Output the [X, Y] coordinate of the center of the cell containing the given text.  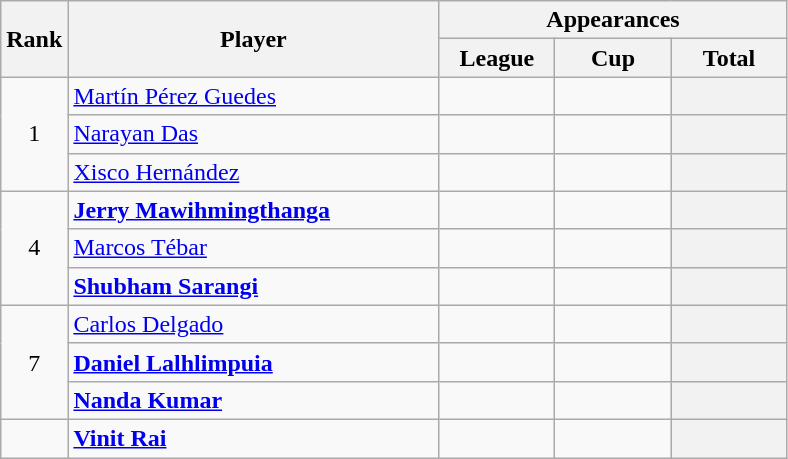
Shubham Sarangi [254, 286]
7 [34, 362]
Nanda Kumar [254, 400]
Carlos Delgado [254, 324]
Daniel Lalhlimpuia [254, 362]
League [497, 58]
Narayan Das [254, 134]
Xisco Hernández [254, 172]
Martín Pérez Guedes [254, 96]
Rank [34, 39]
4 [34, 248]
Vinit Rai [254, 438]
1 [34, 134]
Total [729, 58]
Marcos Tébar [254, 248]
Appearances [613, 20]
Player [254, 39]
Jerry Mawihmingthanga [254, 210]
Cup [613, 58]
